Scan for the cell matching the given text and deliver its (x, y) coordinate at center. 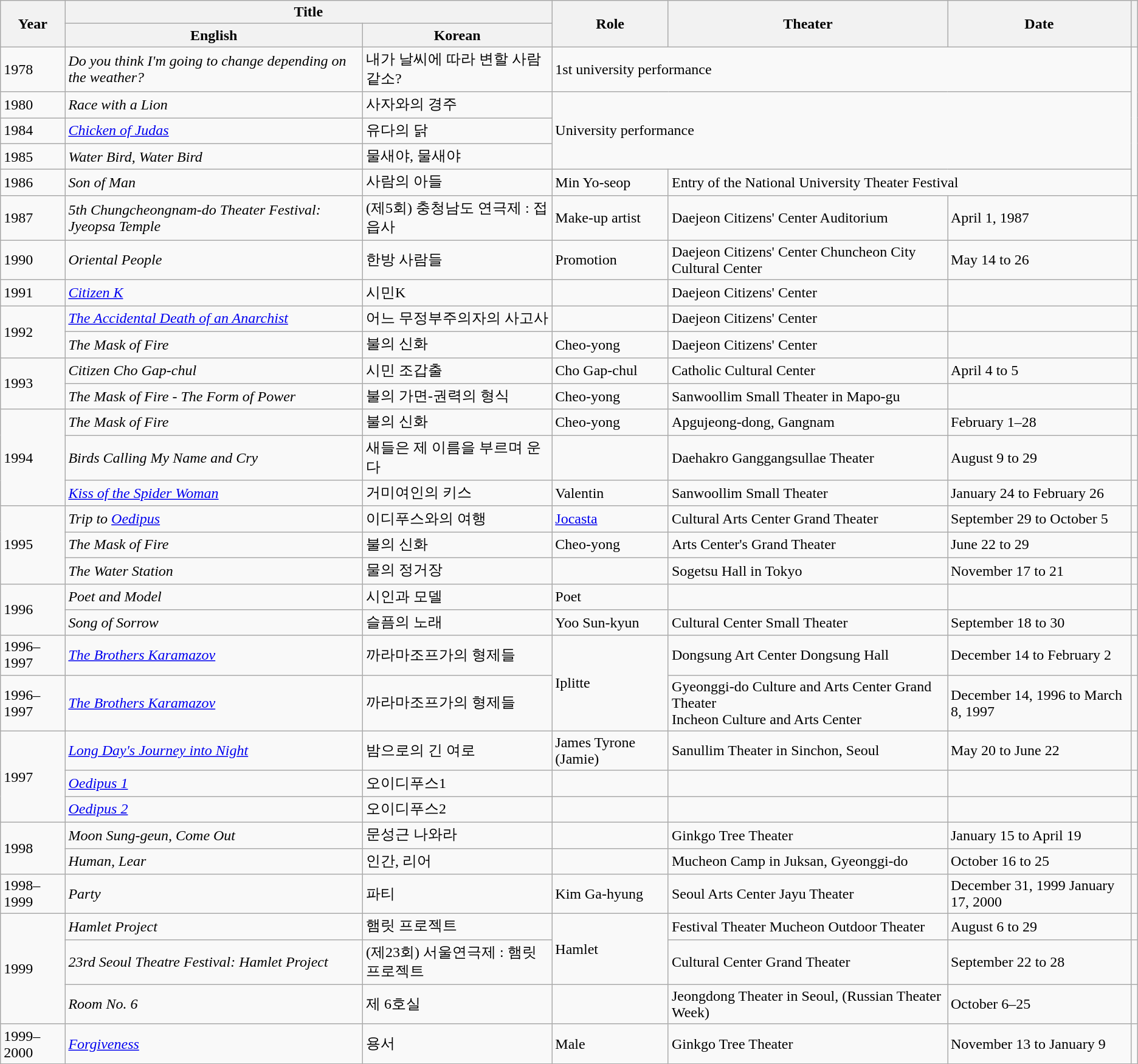
Festival Theater Mucheon Outdoor Theater (807, 927)
Date (1039, 24)
어느 무정부주의자의 사고사 (457, 319)
James Tyrone (Jamie) (610, 750)
거미여인의 키스 (457, 494)
December 14, 1996 to March 8, 1997 (1039, 703)
August 6 to 29 (1039, 927)
(제5회) 충청남도 연극제 : 접읍사 (457, 218)
(제23회) 서울연극제 : 햄릿 프로젝트 (457, 962)
Oriental People (214, 260)
5th Chungcheongnam-do Theater Festival: Jyeopsa Temple (214, 218)
Male (610, 1043)
1999 (33, 969)
불의 가면-권력의 형식 (457, 396)
오이디푸스1 (457, 783)
Iplitte (610, 683)
1997 (33, 776)
October 16 to 25 (1039, 861)
1986 (33, 182)
The Accidental Death of an Anarchist (214, 319)
Kim Ga-hyung (610, 894)
Arts Center's Grand Theater (807, 545)
Jeongdong Theater in Seoul, (Russian Theater Week) (807, 1004)
Role (610, 24)
Poet (610, 597)
May 14 to 26 (1039, 260)
Do you think I'm going to change depending on the weather? (214, 69)
1993 (33, 383)
Make-up artist (610, 218)
파티 (457, 894)
인간, 리어 (457, 861)
October 6–25 (1039, 1004)
Human, Lear (214, 861)
The Water Station (214, 570)
1994 (33, 457)
January 15 to April 19 (1039, 835)
1978 (33, 69)
September 22 to 28 (1039, 962)
Cultural Center Grand Theater (807, 962)
Daejeon Citizens' Center Chuncheon City Cultural Center (807, 260)
Room No. 6 (214, 1004)
내가 날씨에 따라 변할 사람 같소? (457, 69)
Song of Sorrow (214, 623)
23rd Seoul Theatre Festival: Hamlet Project (214, 962)
Entry of the National University Theater Festival (900, 182)
물새야, 물새야 (457, 157)
December 14 to February 2 (1039, 655)
Title (309, 12)
용서 (457, 1043)
April 1, 1987 (1039, 218)
1984 (33, 131)
Mucheon Camp in Juksan, Gyeonggi-do (807, 861)
Poet and Model (214, 597)
Son of Man (214, 182)
Gyeonggi-do Culture and Arts Center Grand TheaterIncheon Culture and Arts Center (807, 703)
시민 조갑출 (457, 371)
햄릿 프로젝트 (457, 927)
November 13 to January 9 (1039, 1043)
제 6호실 (457, 1004)
Jocasta (610, 519)
유다의 닭 (457, 131)
Forgiveness (214, 1043)
시민K (457, 293)
November 17 to 21 (1039, 570)
이디푸스와의 여행 (457, 519)
1996 (33, 609)
Promotion (610, 260)
Catholic Cultural Center (807, 371)
1st university performance (841, 69)
Korean (457, 35)
Kiss of the Spider Woman (214, 494)
Min Yo-seop (610, 182)
English (214, 35)
오이디푸스2 (457, 810)
1998–1999 (33, 894)
Cultural Center Small Theater (807, 623)
문성근 나와라 (457, 835)
The Mask of Fire - The Form of Power (214, 396)
Theater (807, 24)
Race with a Lion (214, 105)
Yoo Sun-kyun (610, 623)
사람의 아들 (457, 182)
September 18 to 30 (1039, 623)
Dongsung Art Center Dongsung Hall (807, 655)
Daehakro Ganggangsullae Theater (807, 458)
Hamlet Project (214, 927)
Sanullim Theater in Sinchon, Seoul (807, 750)
Sogetsu Hall in Tokyo (807, 570)
February 1–28 (1039, 422)
1987 (33, 218)
Cho Gap-chul (610, 371)
시인과 모델 (457, 597)
April 4 to 5 (1039, 371)
December 31, 1999 January 17, 2000 (1039, 894)
1998 (33, 848)
Birds Calling My Name and Cry (214, 458)
Seoul Arts Center Jayu Theater (807, 894)
January 24 to February 26 (1039, 494)
Apgujeong-dong, Gangnam (807, 422)
Water Bird, Water Bird (214, 157)
밤으로의 긴 여로 (457, 750)
Long Day's Journey into Night (214, 750)
Cultural Arts Center Grand Theater (807, 519)
물의 정거장 (457, 570)
August 9 to 29 (1039, 458)
1999–2000 (33, 1043)
University performance (841, 131)
한방 사람들 (457, 260)
사자와의 경주 (457, 105)
Party (214, 894)
Sanwoollim Small Theater (807, 494)
Trip to Oedipus (214, 519)
Daejeon Citizens' Center Auditorium (807, 218)
Valentin (610, 494)
슬픔의 노래 (457, 623)
1980 (33, 105)
Citizen K (214, 293)
September 29 to October 5 (1039, 519)
1991 (33, 293)
Citizen Cho Gap-chul (214, 371)
May 20 to June 22 (1039, 750)
1990 (33, 260)
1985 (33, 157)
Oedipus 1 (214, 783)
Year (33, 24)
Hamlet (610, 950)
Sanwoollim Small Theater in Mapo-gu (807, 396)
Moon Sung-geun, Come Out (214, 835)
1995 (33, 545)
새들은 제 이름을 부르며 운다 (457, 458)
1992 (33, 332)
Oedipus 2 (214, 810)
June 22 to 29 (1039, 545)
Chicken of Judas (214, 131)
